Identify which cell holds the provided text, then report its (x, y) central coordinate. 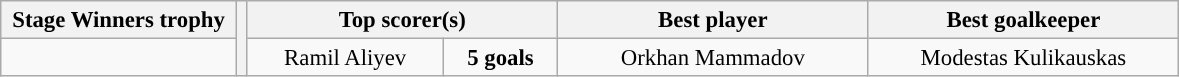
Best player (714, 20)
Orkhan Mammadov (714, 58)
Ramil Aliyev (345, 58)
5 goals (500, 58)
Stage Winners trophy (119, 20)
Top scorer(s) (402, 20)
Modestas Kulikauskas (1024, 58)
Best goalkeeper (1024, 20)
